Identify which cell holds the provided text, then report its [x, y] central coordinate. 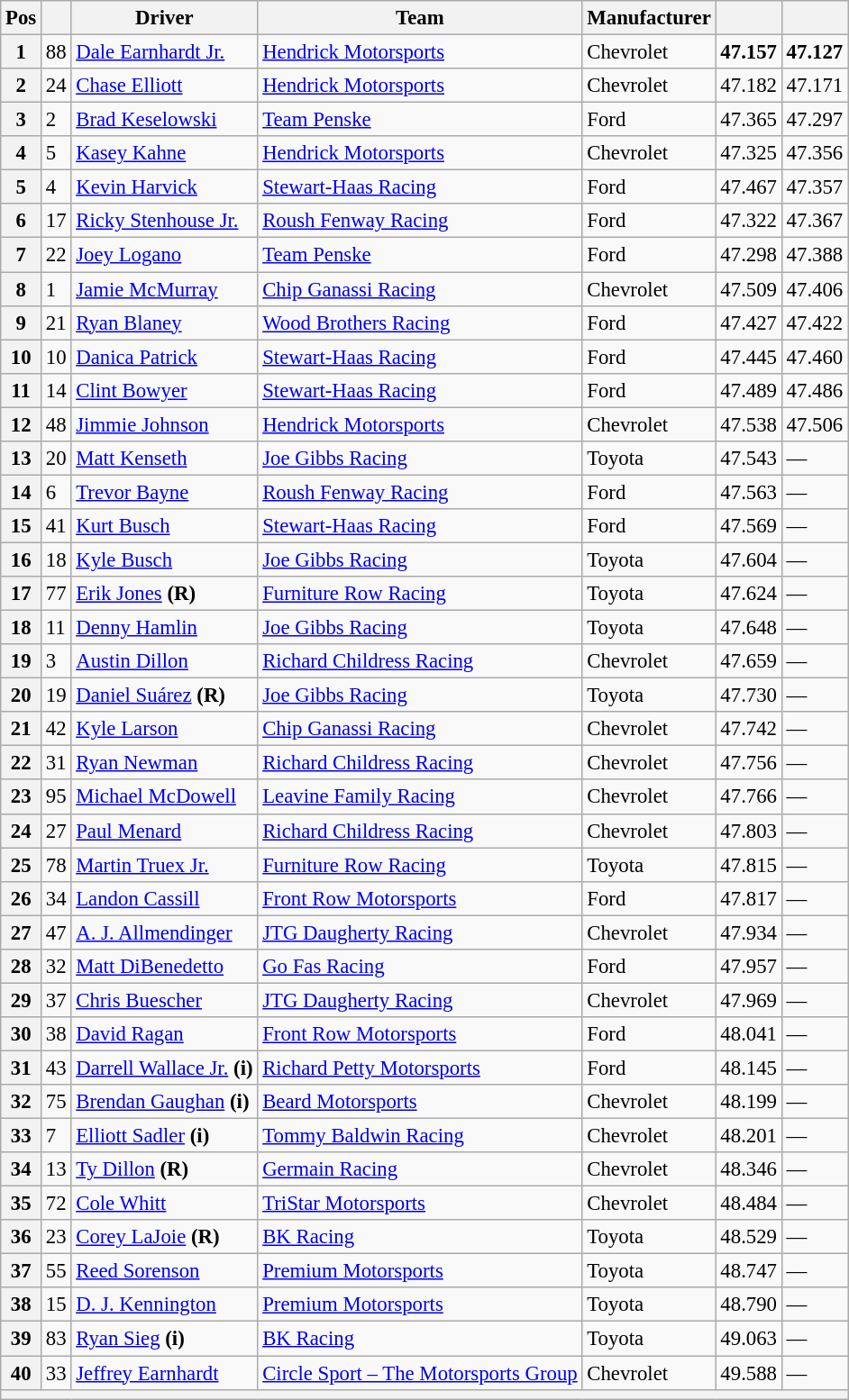
47.298 [748, 255]
Corey LaJoie (R) [164, 1237]
Brad Keselowski [164, 120]
47.171 [815, 86]
49.063 [748, 1339]
26 [22, 898]
8 [22, 289]
Austin Dillon [164, 661]
47.624 [748, 594]
47.445 [748, 357]
David Ragan [164, 1034]
47.648 [748, 628]
47.297 [815, 120]
47.182 [748, 86]
47.460 [815, 357]
83 [56, 1339]
47.543 [748, 459]
Pos [22, 18]
47.322 [748, 221]
42 [56, 729]
Cole Whitt [164, 1204]
25 [22, 865]
47.969 [748, 1000]
Go Fas Racing [420, 967]
Matt DiBenedetto [164, 967]
Team [420, 18]
16 [22, 559]
Ricky Stenhouse Jr. [164, 221]
77 [56, 594]
47.604 [748, 559]
47.506 [815, 424]
Jimmie Johnson [164, 424]
47.486 [815, 390]
48.790 [748, 1305]
47.367 [815, 221]
Martin Truex Jr. [164, 865]
Richard Petty Motorsports [420, 1068]
12 [22, 424]
48.041 [748, 1034]
29 [22, 1000]
Manufacturer [649, 18]
47.563 [748, 492]
48.145 [748, 1068]
Jeffrey Earnhardt [164, 1373]
Ty Dillon (R) [164, 1169]
30 [22, 1034]
48 [56, 424]
Darrell Wallace Jr. (i) [164, 1068]
48.529 [748, 1237]
Erik Jones (R) [164, 594]
47.406 [815, 289]
35 [22, 1204]
A. J. Allmendinger [164, 932]
47.427 [748, 323]
49.588 [748, 1373]
47.422 [815, 323]
47.356 [815, 153]
Ryan Blaney [164, 323]
Beard Motorsports [420, 1102]
Joey Logano [164, 255]
47.489 [748, 390]
Kyle Busch [164, 559]
47.815 [748, 865]
Trevor Bayne [164, 492]
36 [22, 1237]
47.569 [748, 526]
47.467 [748, 187]
47.325 [748, 153]
47.127 [815, 52]
Ryan Sieg (i) [164, 1339]
75 [56, 1102]
D. J. Kennington [164, 1305]
47.538 [748, 424]
78 [56, 865]
47.766 [748, 797]
Reed Sorenson [164, 1271]
47.803 [748, 831]
47.357 [815, 187]
88 [56, 52]
Paul Menard [164, 831]
48.747 [748, 1271]
Chris Buescher [164, 1000]
Kyle Larson [164, 729]
Clint Bowyer [164, 390]
47.957 [748, 967]
47.659 [748, 661]
Kevin Harvick [164, 187]
47.365 [748, 120]
47.756 [748, 763]
TriStar Motorsports [420, 1204]
47.934 [748, 932]
Leavine Family Racing [420, 797]
47.509 [748, 289]
72 [56, 1204]
Driver [164, 18]
Wood Brothers Racing [420, 323]
43 [56, 1068]
48.199 [748, 1102]
Ryan Newman [164, 763]
48.346 [748, 1169]
47.742 [748, 729]
Michael McDowell [164, 797]
Brendan Gaughan (i) [164, 1102]
47.157 [748, 52]
55 [56, 1271]
Chase Elliott [164, 86]
48.484 [748, 1204]
40 [22, 1373]
Kurt Busch [164, 526]
47.730 [748, 695]
Daniel Suárez (R) [164, 695]
95 [56, 797]
Landon Cassill [164, 898]
Jamie McMurray [164, 289]
Danica Patrick [164, 357]
39 [22, 1339]
47.817 [748, 898]
Circle Sport – The Motorsports Group [420, 1373]
Denny Hamlin [164, 628]
Matt Kenseth [164, 459]
Kasey Kahne [164, 153]
Elliott Sadler (i) [164, 1136]
Tommy Baldwin Racing [420, 1136]
47.388 [815, 255]
28 [22, 967]
41 [56, 526]
Dale Earnhardt Jr. [164, 52]
Germain Racing [420, 1169]
48.201 [748, 1136]
9 [22, 323]
47 [56, 932]
